Scan for the cell matching the given text and deliver its [X, Y] coordinate at center. 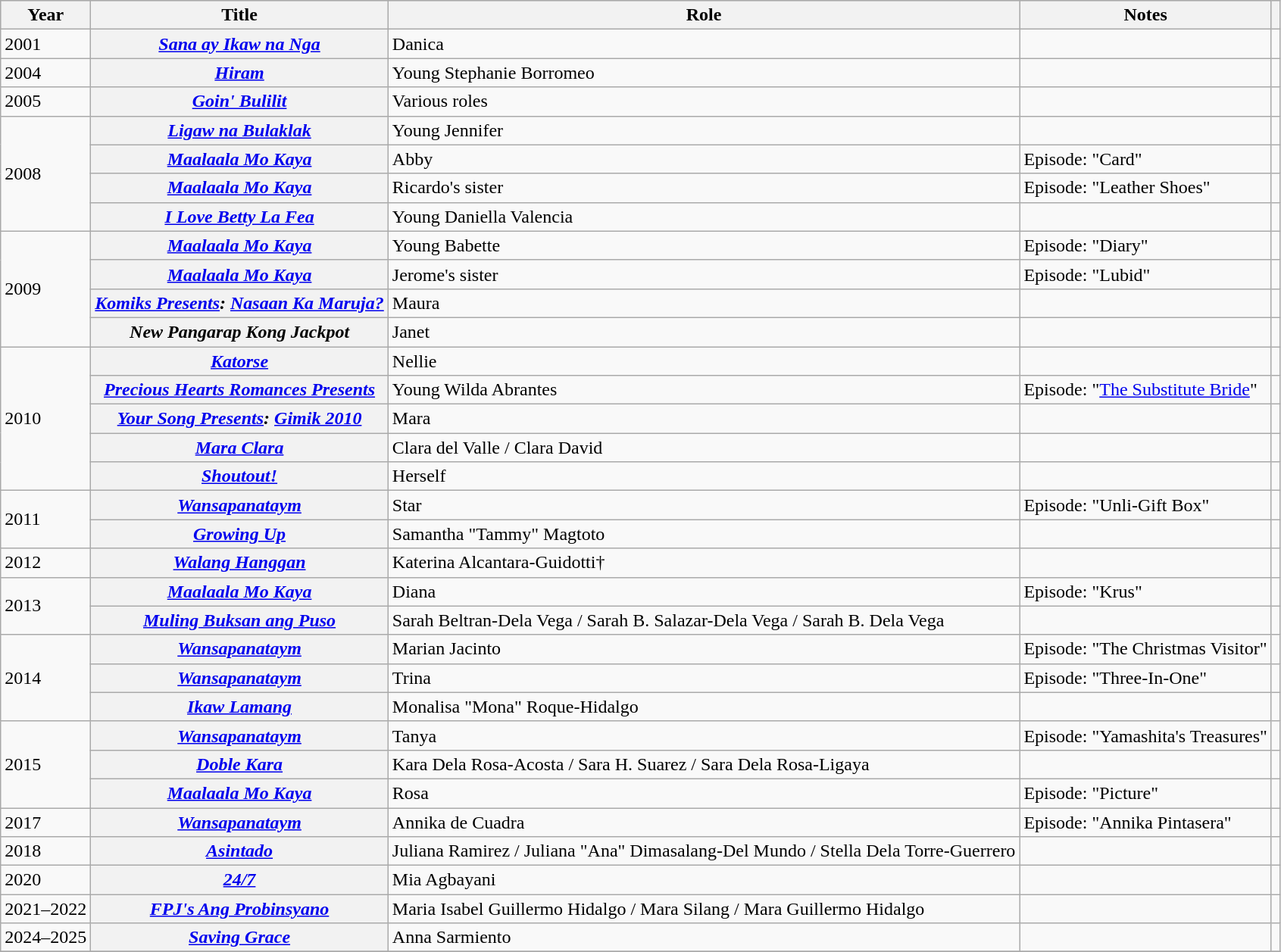
2009 [45, 289]
New Pangarap Kong Jackpot [239, 332]
Muling Buksan ang Puso [239, 620]
2011 [45, 520]
Young Daniella Valencia [704, 217]
Young Babette [704, 245]
Komiks Presents: Nasaan Ka Maruja? [239, 303]
2015 [45, 764]
Year [45, 15]
Episode: "Yamashita's Treasures" [1145, 735]
Abby [704, 159]
Anna Sarmiento [704, 938]
Growing Up [239, 534]
Juliana Ramirez / Juliana "Ana" Dimasalang-Del Mundo / Stella Dela Torre-Guerrero [704, 851]
Janet [704, 332]
2010 [45, 419]
Rosa [704, 793]
2004 [45, 73]
Jerome's sister [704, 274]
Episode: "Unli-Gift Box" [1145, 505]
2018 [45, 851]
2013 [45, 606]
Mia Agbayani [704, 880]
Goin' Bulilit [239, 101]
Young Jennifer [704, 130]
Hiram [239, 73]
Herself [704, 476]
Saving Grace [239, 938]
Ligaw na Bulaklak [239, 130]
I Love Betty La Fea [239, 217]
Role [704, 15]
Episode: "Card" [1145, 159]
Diana [704, 591]
Episode: "Lubid" [1145, 274]
24/7 [239, 880]
Nellie [704, 361]
FPJ's Ang Probinsyano [239, 909]
2014 [45, 678]
Young Wilda Abrantes [704, 390]
Episode: "The Christmas Visitor" [1145, 649]
Episode: "Picture" [1145, 793]
Mara Clara [239, 448]
Tanya [704, 735]
2008 [45, 173]
Katorse [239, 361]
2017 [45, 822]
Ikaw Lamang [239, 707]
Episode: "Annika Pintasera" [1145, 822]
2012 [45, 563]
Sarah Beltran-Dela Vega / Sarah B. Salazar-Dela Vega / Sarah B. Dela Vega [704, 620]
Marian Jacinto [704, 649]
Monalisa "Mona" Roque-Hidalgo [704, 707]
Samantha "Tammy" Magtoto [704, 534]
Walang Hanggan [239, 563]
Doble Kara [239, 764]
2024–2025 [45, 938]
Notes [1145, 15]
2021–2022 [45, 909]
Maura [704, 303]
Episode: "Krus" [1145, 591]
2020 [45, 880]
Young Stephanie Borromeo [704, 73]
Annika de Cuadra [704, 822]
Clara del Valle / Clara David [704, 448]
Episode: "Three-In-One" [1145, 678]
Title [239, 15]
Danica [704, 44]
Various roles [704, 101]
Katerina Alcantara-Guidotti† [704, 563]
Episode: "Diary" [1145, 245]
2005 [45, 101]
Shoutout! [239, 476]
Asintado [239, 851]
Mara [704, 419]
Star [704, 505]
Sana ay Ikaw na Nga [239, 44]
Trina [704, 678]
Ricardo's sister [704, 188]
Kara Dela Rosa-Acosta / Sara H. Suarez / Sara Dela Rosa-Ligaya [704, 764]
Episode: "The Substitute Bride" [1145, 390]
Precious Hearts Romances Presents [239, 390]
Episode: "Leather Shoes" [1145, 188]
Maria Isabel Guillermo Hidalgo / Mara Silang / Mara Guillermo Hidalgo [704, 909]
2001 [45, 44]
Your Song Presents: Gimik 2010 [239, 419]
